Determine the [X, Y] coordinate at the center of the cell enclosing the given text.  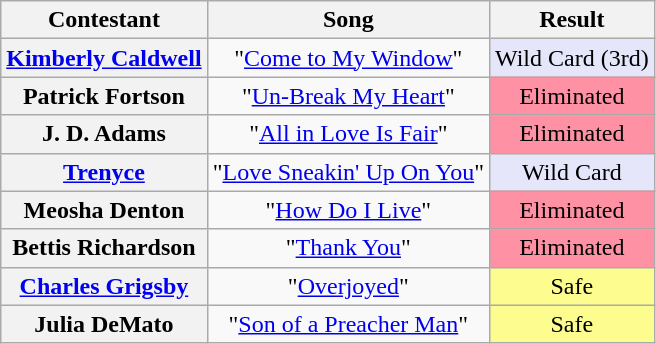
Result [572, 20]
"Thank You" [348, 248]
"All in Love Is Fair" [348, 134]
"Overjoyed" [348, 286]
"How Do I Live" [348, 210]
Wild Card (3rd) [572, 58]
Kimberly Caldwell [104, 58]
J. D. Adams [104, 134]
Trenyce [104, 172]
Wild Card [572, 172]
Song [348, 20]
"Son of a Preacher Man" [348, 324]
Contestant [104, 20]
"Un-Break My Heart" [348, 96]
"Love Sneakin' Up On You" [348, 172]
Julia DeMato [104, 324]
Patrick Fortson [104, 96]
Charles Grigsby [104, 286]
Meosha Denton [104, 210]
"Come to My Window" [348, 58]
Bettis Richardson [104, 248]
